Pinpoint the cell where the given text exists, returning its (x, y) midpoint coordinate. 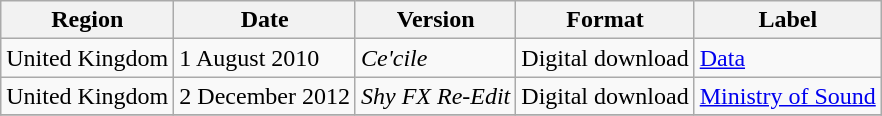
Ce'cile (435, 58)
2 December 2012 (265, 96)
Region (88, 20)
Ministry of Sound (788, 96)
Data (788, 58)
Shy FX Re-Edit (435, 96)
Format (605, 20)
Label (788, 20)
Version (435, 20)
Date (265, 20)
1 August 2010 (265, 58)
